Return [x, y] of the center of cell containing provided text 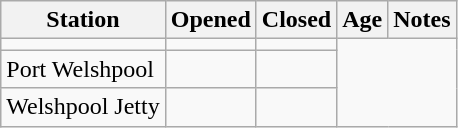
Notes [422, 20]
Age [362, 20]
Opened [210, 20]
Port Welshpool [83, 69]
Welshpool Jetty [83, 107]
Closed [296, 20]
Station [83, 20]
